Pinpoint the cell where the given text exists, returning its [x, y] midpoint coordinate. 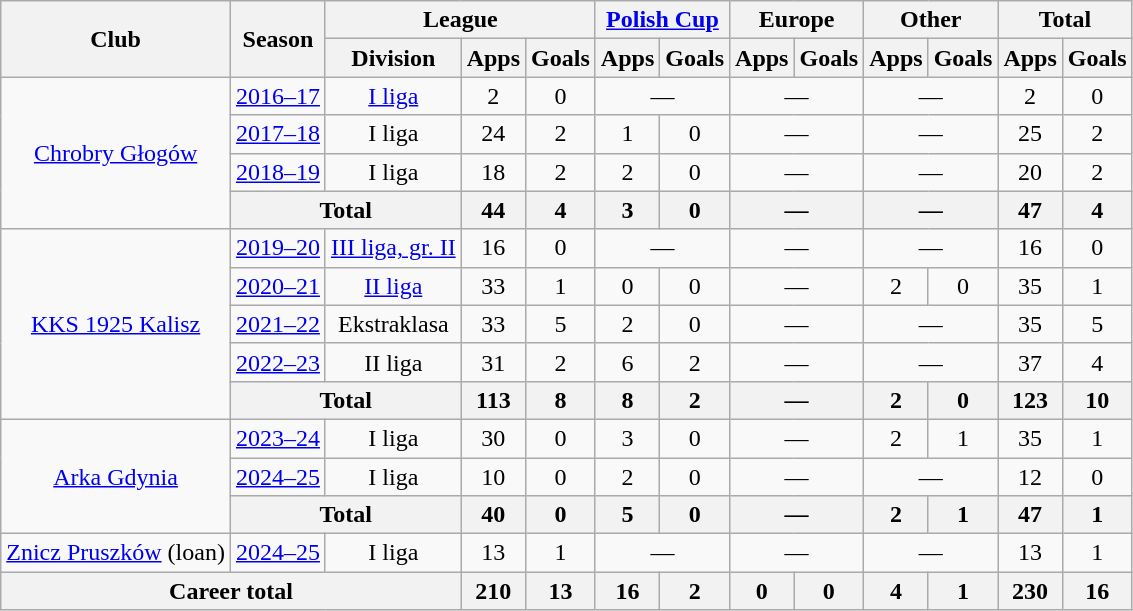
Division [393, 58]
40 [493, 515]
Ekstraklasa [393, 324]
Polish Cup [662, 20]
30 [493, 438]
2016–17 [278, 96]
113 [493, 400]
2022–23 [278, 362]
24 [493, 134]
37 [1030, 362]
Other [931, 20]
31 [493, 362]
230 [1030, 591]
2017–18 [278, 134]
20 [1030, 172]
123 [1030, 400]
2021–22 [278, 324]
KKS 1925 Kalisz [116, 324]
2023–24 [278, 438]
25 [1030, 134]
League [460, 20]
2019–20 [278, 248]
Chrobry Głogów [116, 153]
Season [278, 39]
6 [627, 362]
44 [493, 210]
Znicz Pruszków (loan) [116, 553]
III liga, gr. II [393, 248]
12 [1030, 477]
Europe [797, 20]
2018–19 [278, 172]
Arka Gdynia [116, 476]
210 [493, 591]
2020–21 [278, 286]
Career total [231, 591]
Club [116, 39]
18 [493, 172]
